Locate the cell with the specified text and output its (x, y) center coordinate. 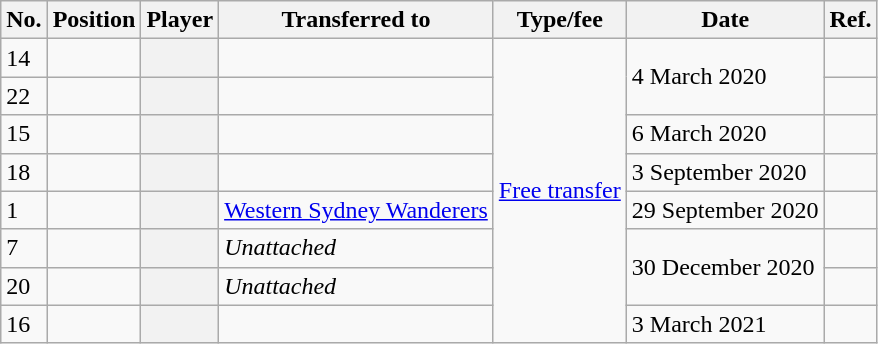
Free transfer (560, 191)
15 (24, 134)
Ref. (850, 20)
Transferred to (356, 20)
20 (24, 286)
3 March 2021 (725, 324)
14 (24, 58)
Position (94, 20)
No. (24, 20)
Western Sydney Wanderers (356, 210)
22 (24, 96)
1 (24, 210)
6 March 2020 (725, 134)
Type/fee (560, 20)
Date (725, 20)
3 September 2020 (725, 172)
16 (24, 324)
30 December 2020 (725, 267)
Player (180, 20)
7 (24, 248)
29 September 2020 (725, 210)
4 March 2020 (725, 77)
18 (24, 172)
